Detect which cell encompasses the target text, then output its [X, Y] center coordinate. 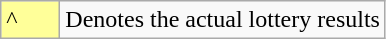
^ [30, 20]
Denotes the actual lottery results [223, 20]
